Return the [x, y] coordinate for the center point of the cell that contains the specified text.  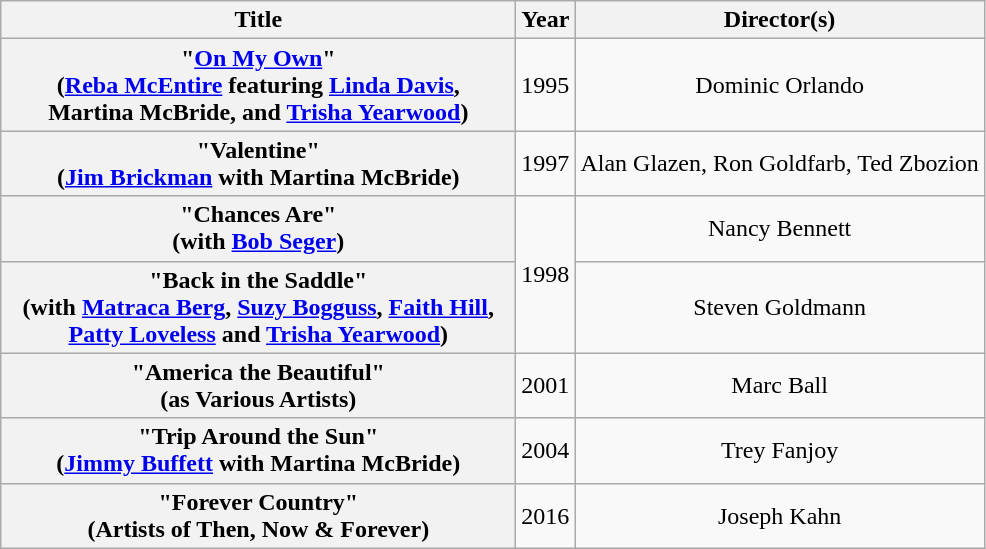
Year [546, 20]
"Valentine"(Jim Brickman with Martina McBride) [258, 164]
"Back in the Saddle"(with Matraca Berg, Suzy Bogguss, Faith Hill,Patty Loveless and Trisha Yearwood) [258, 307]
Title [258, 20]
2001 [546, 386]
1997 [546, 164]
Trey Fanjoy [780, 450]
2016 [546, 516]
Director(s) [780, 20]
"Chances Are"(with Bob Seger) [258, 228]
Nancy Bennett [780, 228]
Joseph Kahn [780, 516]
Alan Glazen, Ron Goldfarb, Ted Zbozion [780, 164]
Marc Ball [780, 386]
Dominic Orlando [780, 85]
"America the Beautiful"(as Various Artists) [258, 386]
2004 [546, 450]
1998 [546, 274]
"On My Own"(Reba McEntire featuring Linda Davis,Martina McBride, and Trisha Yearwood) [258, 85]
"Forever Country"(Artists of Then, Now & Forever) [258, 516]
Steven Goldmann [780, 307]
"Trip Around the Sun"(Jimmy Buffett with Martina McBride) [258, 450]
1995 [546, 85]
